Pinpoint the cell where the given text exists, returning its [X, Y] midpoint coordinate. 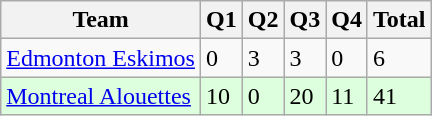
20 [305, 96]
6 [399, 58]
Q1 [221, 20]
Total [399, 20]
10 [221, 96]
Montreal Alouettes [101, 96]
Team [101, 20]
Q4 [347, 20]
Q3 [305, 20]
11 [347, 96]
Edmonton Eskimos [101, 58]
41 [399, 96]
Q2 [263, 20]
